Identify which cell holds the provided text, then report its [X, Y] central coordinate. 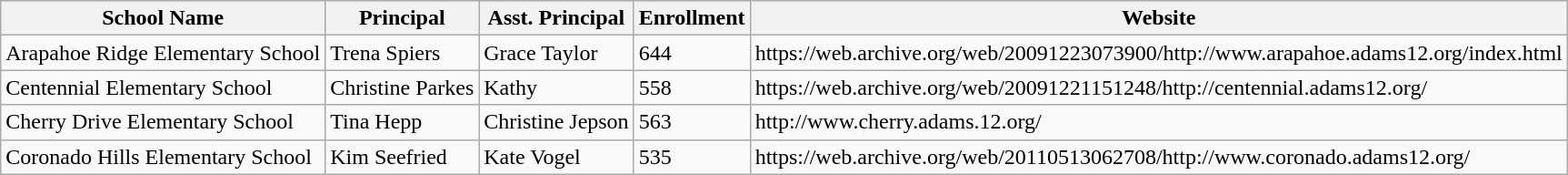
Kim Seefried [402, 157]
School Name [164, 18]
https://web.archive.org/web/20091221151248/http://centennial.adams12.org/ [1158, 87]
644 [692, 53]
Cherry Drive Elementary School [164, 122]
Christine Jepson [556, 122]
Asst. Principal [556, 18]
https://web.archive.org/web/20091223073900/http://www.arapahoe.adams12.org/index.html [1158, 53]
Grace Taylor [556, 53]
Centennial Elementary School [164, 87]
Website [1158, 18]
Kate Vogel [556, 157]
558 [692, 87]
Enrollment [692, 18]
Kathy [556, 87]
Coronado Hills Elementary School [164, 157]
https://web.archive.org/web/20110513062708/http://www.coronado.adams12.org/ [1158, 157]
535 [692, 157]
Principal [402, 18]
Tina Hepp [402, 122]
Christine Parkes [402, 87]
http://www.cherry.adams.12.org/ [1158, 122]
Arapahoe Ridge Elementary School [164, 53]
563 [692, 122]
Trena Spiers [402, 53]
